From the cell containing the given text, extract its center point as [X, Y] coordinate. 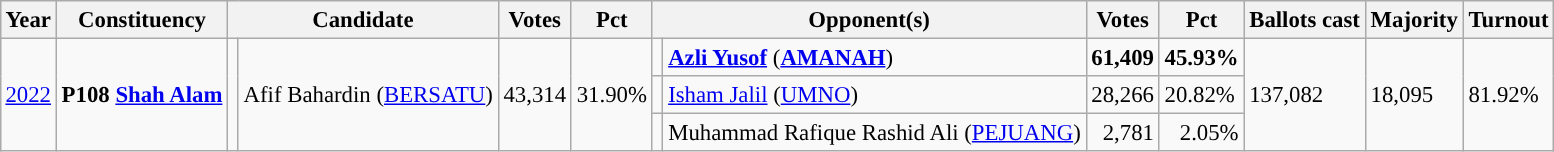
Isham Jalil (UMNO) [874, 95]
Constituency [142, 20]
Ballots cast [1304, 20]
2.05% [1202, 133]
Muhammad Rafique Rashid Ali (PEJUANG) [874, 133]
Majority [1414, 20]
P108 Shah Alam [142, 94]
20.82% [1202, 95]
Afif Bahardin (BERSATU) [368, 94]
2,781 [1122, 133]
2022 [28, 94]
45.93% [1202, 57]
43,314 [534, 94]
31.90% [612, 94]
61,409 [1122, 57]
Turnout [1508, 20]
18,095 [1414, 94]
137,082 [1304, 94]
81.92% [1508, 94]
Year [28, 20]
Candidate [363, 20]
Opponent(s) [869, 20]
28,266 [1122, 95]
Azli Yusof (AMANAH) [874, 57]
